Return the [x, y] coordinate for the center point of the cell that contains the specified text.  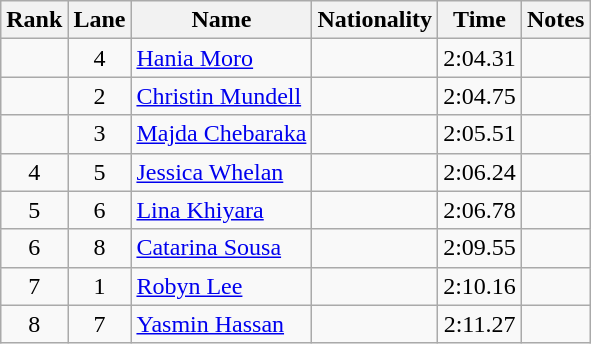
2:04.75 [480, 96]
Time [480, 20]
2:04.31 [480, 58]
Majda Chebaraka [222, 134]
Hania Moro [222, 58]
2 [100, 96]
2:06.78 [480, 210]
Robyn Lee [222, 286]
Notes [555, 20]
1 [100, 286]
Lina Khiyara [222, 210]
3 [100, 134]
Christin Mundell [222, 96]
Nationality [375, 20]
2:09.55 [480, 248]
Yasmin Hassan [222, 324]
Jessica Whelan [222, 172]
2:11.27 [480, 324]
2:10.16 [480, 286]
Catarina Sousa [222, 248]
2:06.24 [480, 172]
Lane [100, 20]
Name [222, 20]
2:05.51 [480, 134]
Rank [34, 20]
